Extract the (x, y) coordinate from the center of the cell holding the provided text.  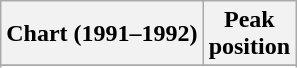
Chart (1991–1992) (102, 34)
Peakposition (249, 34)
